Output the [x, y] coordinate of the center of the cell containing the given text.  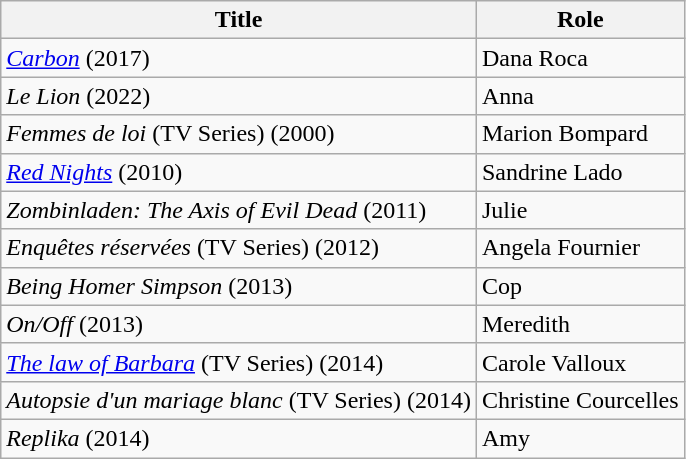
Carbon (2017) [239, 58]
Title [239, 20]
Femmes de loi (TV Series) (2000) [239, 134]
The law of Barbara (TV Series) (2014) [239, 362]
Red Nights (2010) [239, 172]
Zombinladen: The Axis of Evil Dead (2011) [239, 210]
Dana Roca [580, 58]
Enquêtes réservées (TV Series) (2012) [239, 248]
Amy [580, 438]
Being Homer Simpson (2013) [239, 286]
Anna [580, 96]
Marion Bompard [580, 134]
Christine Courcelles [580, 400]
Autopsie d'un mariage blanc (TV Series) (2014) [239, 400]
On/Off (2013) [239, 324]
Le Lion (2022) [239, 96]
Carole Valloux [580, 362]
Role [580, 20]
Julie [580, 210]
Meredith [580, 324]
Replika (2014) [239, 438]
Cop [580, 286]
Sandrine Lado [580, 172]
Angela Fournier [580, 248]
